For the text-containing cell, return its midpoint in [x, y] coordinate format. 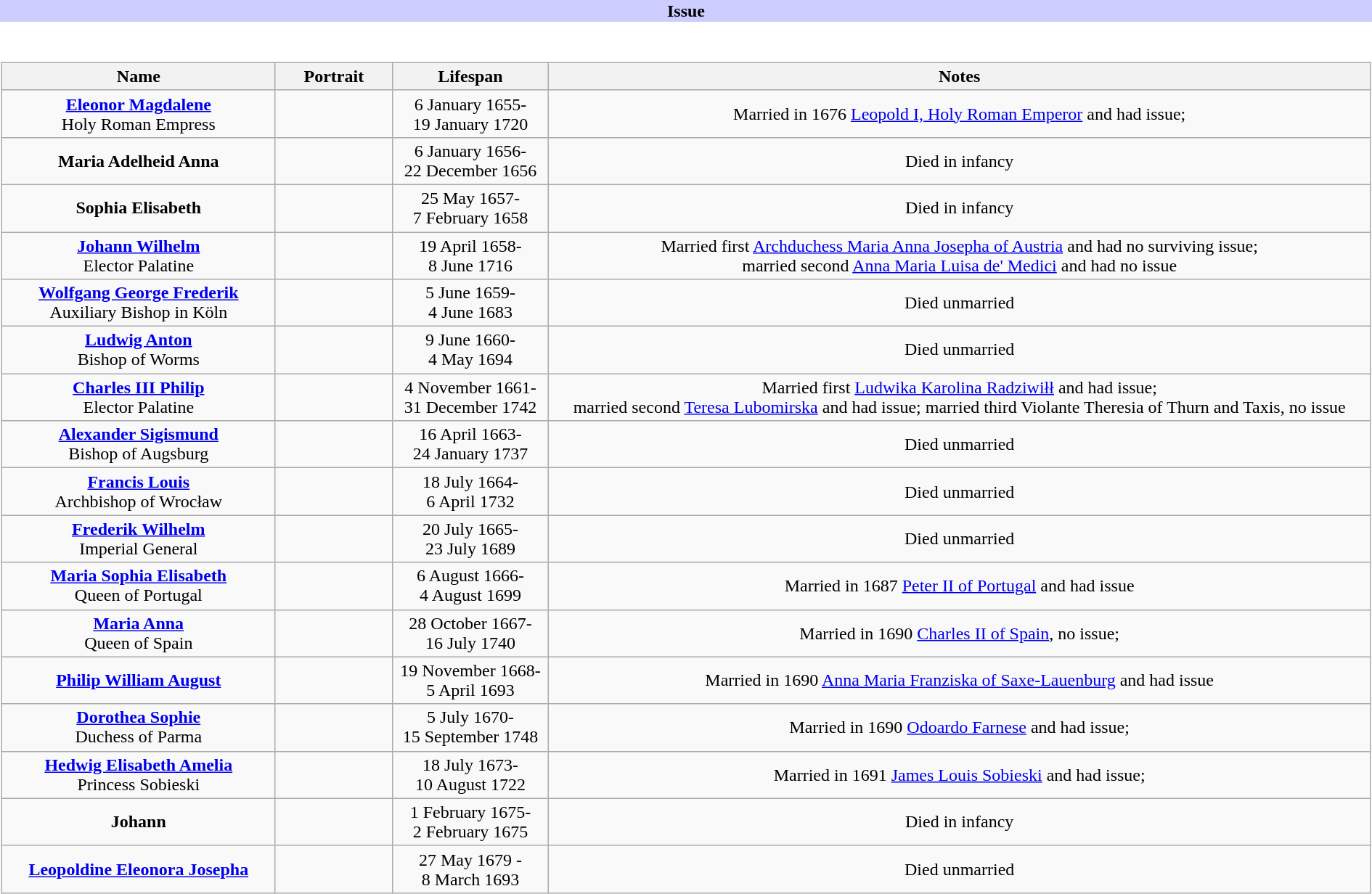
19 April 1658-8 June 1716 [470, 255]
Hedwig Elisabeth AmeliaPrincess Sobieski [138, 775]
20 July 1665-23 July 1689 [470, 538]
Married in 1690 Odoardo Farnese and had issue; [960, 727]
Maria AnnaQueen of Spain [138, 633]
6 January 1655-19 January 1720 [470, 113]
Married in 1690 Anna Maria Franziska of Saxe-Lauenburg and had issue [960, 681]
Married in 1676 Leopold I, Holy Roman Emperor and had issue; [960, 113]
Lifespan [470, 76]
Married in 1687 Peter II of Portugal and had issue [960, 586]
18 July 1673-10 August 1722 [470, 775]
28 October 1667-16 July 1740 [470, 633]
5 July 1670-15 September 1748 [470, 727]
18 July 1664-6 April 1732 [470, 492]
5 June 1659-4 June 1683 [470, 303]
Dorothea SophieDuchess of Parma [138, 727]
Ludwig AntonBishop of Worms [138, 350]
Issue [686, 11]
Philip William August [138, 681]
Eleonor MagdaleneHoly Roman Empress [138, 113]
Wolfgang George FrederikAuxiliary Bishop in Köln [138, 303]
16 April 1663-24 January 1737 [470, 444]
25 May 1657-7 February 1658 [470, 208]
Johann WilhelmElector Palatine [138, 255]
Charles III PhilipElector Palatine [138, 398]
Sophia Elisabeth [138, 208]
9 June 1660-4 May 1694 [470, 350]
Married in 1691 James Louis Sobieski and had issue; [960, 775]
Francis LouisArchbishop of Wrocław [138, 492]
Name [138, 76]
Married in 1690 Charles II of Spain, no issue; [960, 633]
27 May 1679 -8 March 1693 [470, 869]
Maria Adelheid Anna [138, 161]
Alexander SigismundBishop of Augsburg [138, 444]
4 November 1661-31 December 1742 [470, 398]
Leopoldine Eleonora Josepha [138, 869]
6 August 1666-4 August 1699 [470, 586]
1 February 1675-2 February 1675 [470, 821]
Maria Sophia ElisabethQueen of Portugal [138, 586]
Notes [960, 76]
19 November 1668-5 April 1693 [470, 681]
Married first Archduchess Maria Anna Josepha of Austria and had no surviving issue;married second Anna Maria Luisa de' Medici and had no issue [960, 255]
Portrait [334, 76]
Johann [138, 821]
Frederik WilhelmImperial General [138, 538]
6 January 1656-22 December 1656 [470, 161]
